Locate the cell with the specified text and output its [X, Y] center coordinate. 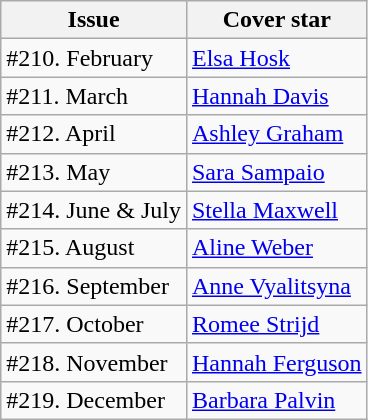
#219. December [94, 400]
Hannah Ferguson [276, 362]
Hannah Davis [276, 96]
Ashley Graham [276, 134]
Stella Maxwell [276, 210]
#216. September [94, 286]
Anne Vyalitsyna [276, 286]
Romee Strijd [276, 324]
Issue [94, 20]
Barbara Palvin [276, 400]
#214. June & July [94, 210]
Cover star [276, 20]
Sara Sampaio [276, 172]
#217. October [94, 324]
#215. August [94, 248]
#210. February [94, 58]
#218. November [94, 362]
#212. April [94, 134]
#211. March [94, 96]
Aline Weber [276, 248]
#213. May [94, 172]
Elsa Hosk [276, 58]
